For the text-containing cell, return its midpoint in (X, Y) coordinate format. 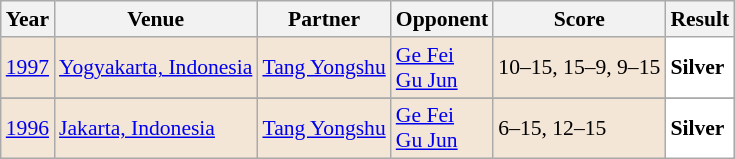
Result (700, 19)
Venue (156, 19)
1997 (28, 68)
Jakarta, Indonesia (156, 128)
Yogyakarta, Indonesia (156, 68)
1996 (28, 128)
10–15, 15–9, 9–15 (579, 68)
Partner (324, 19)
Year (28, 19)
Score (579, 19)
6–15, 12–15 (579, 128)
Opponent (442, 19)
